Determine the (X, Y) coordinate at the center of the cell enclosing the given text.  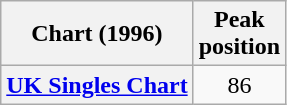
Peakposition (239, 34)
86 (239, 85)
UK Singles Chart (97, 85)
Chart (1996) (97, 34)
